Pinpoint the cell where the given text exists, returning its (X, Y) midpoint coordinate. 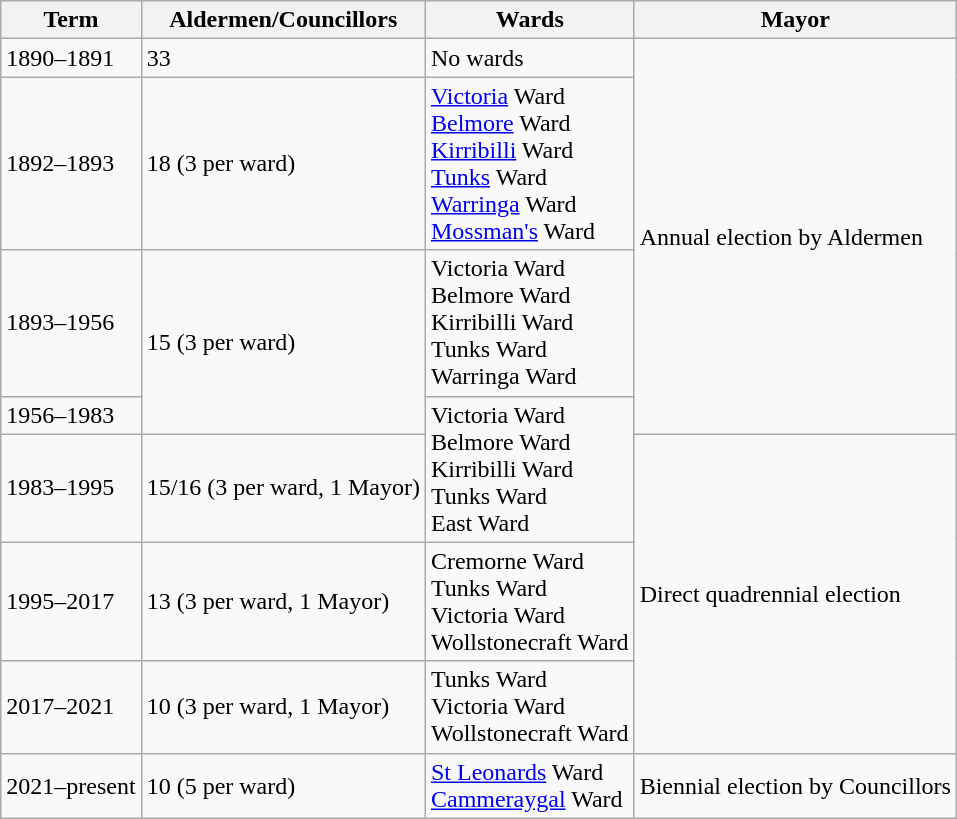
Term (71, 20)
Victoria WardBelmore WardKirribilli WardTunks WardWarringa WardMossman's Ward (530, 164)
Biennial election by Councillors (795, 786)
2021–present (71, 786)
Victoria WardBelmore WardKirribilli WardTunks WardWarringa Ward (530, 323)
1893–1956 (71, 323)
13 (3 per ward, 1 Mayor) (283, 602)
1956–1983 (71, 415)
15 (3 per ward) (283, 342)
1983–1995 (71, 488)
15/16 (3 per ward, 1 Mayor) (283, 488)
Tunks WardVictoria WardWollstonecraft Ward (530, 707)
1995–2017 (71, 602)
Victoria WardBelmore WardKirribilli WardTunks WardEast Ward (530, 469)
18 (3 per ward) (283, 164)
Cremorne WardTunks WardVictoria WardWollstonecraft Ward (530, 602)
Wards (530, 20)
Annual election by Aldermen (795, 236)
1890–1891 (71, 58)
2017–2021 (71, 707)
33 (283, 58)
10 (3 per ward, 1 Mayor) (283, 707)
Mayor (795, 20)
St Leonards WardCammeraygal Ward (530, 786)
10 (5 per ward) (283, 786)
Direct quadrennial election (795, 594)
No wards (530, 58)
1892–1893 (71, 164)
Aldermen/Councillors (283, 20)
